Return (X, Y) of the center of cell containing provided text 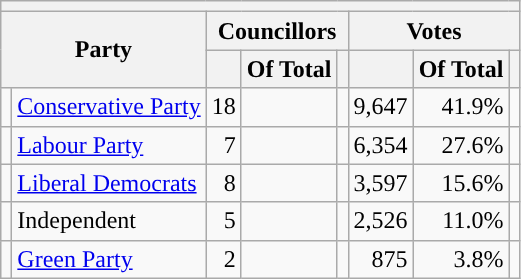
8 (224, 183)
27.6% (461, 145)
9,647 (380, 107)
41.9% (461, 107)
875 (380, 259)
5 (224, 221)
Votes (434, 31)
2,526 (380, 221)
3.8% (461, 259)
15.6% (461, 183)
2 (224, 259)
Liberal Democrats (109, 183)
Conservative Party (109, 107)
Labour Party (109, 145)
Party (104, 50)
18 (224, 107)
Independent (109, 221)
11.0% (461, 221)
6,354 (380, 145)
Green Party (109, 259)
Councillors (277, 31)
3,597 (380, 183)
7 (224, 145)
